From the cell containing the given text, extract its center point as [x, y] coordinate. 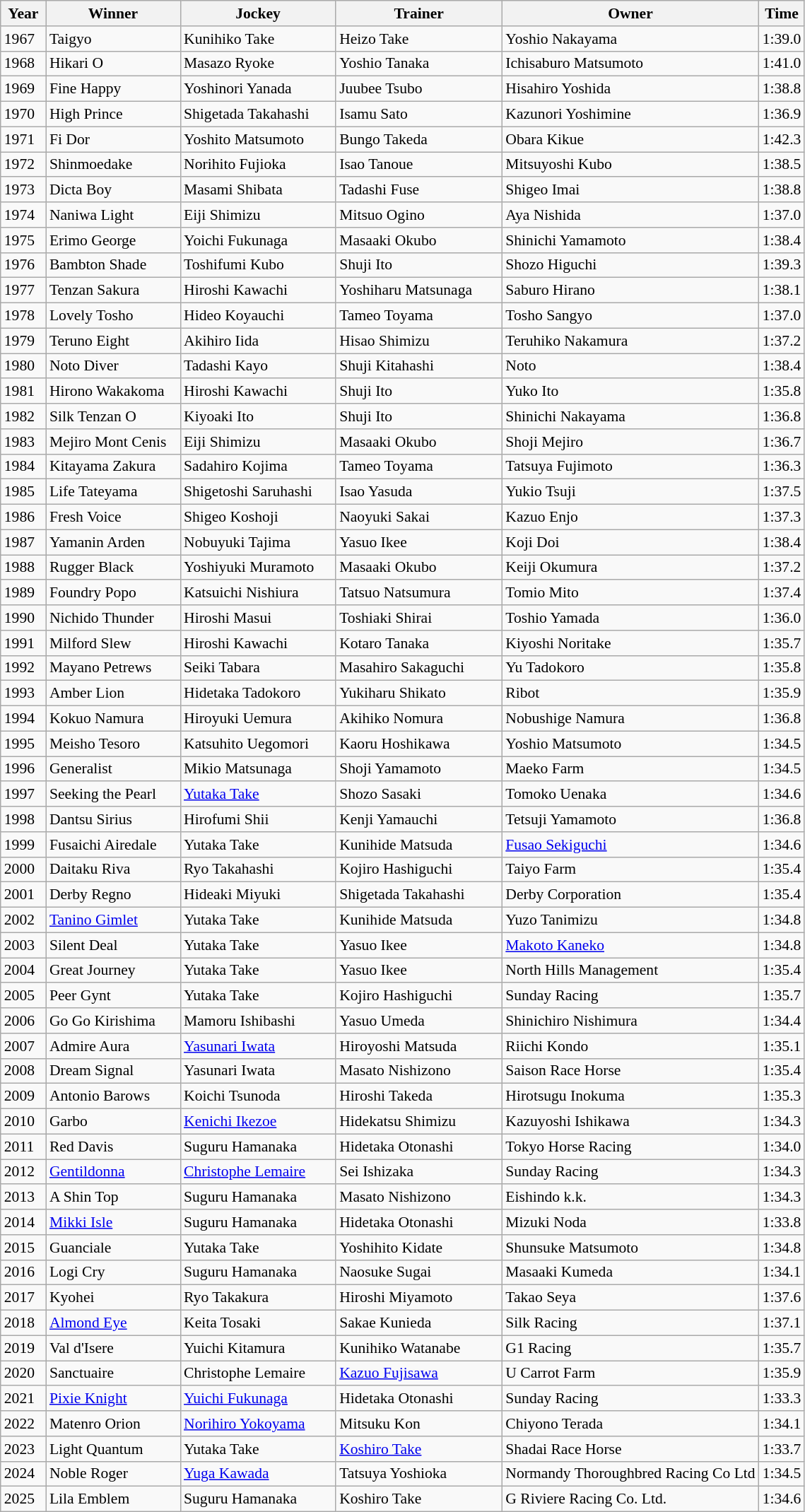
1967 [23, 39]
1:39.0 [782, 39]
Foundry Popo [113, 593]
Masazo Ryoke [258, 64]
Bambton Shade [113, 265]
1976 [23, 265]
1993 [23, 693]
1977 [23, 291]
Hikari O [113, 64]
Isamu Sato [418, 115]
Normandy Thoroughbred Racing Co Ltd [630, 1474]
Yu Tadokoro [630, 668]
Masaaki Kumeda [630, 1272]
Sakae Kunieda [418, 1323]
Isao Tanoue [418, 165]
1996 [23, 769]
1981 [23, 392]
Noto [630, 366]
1:37.3 [782, 517]
2025 [23, 1499]
Taigyo [113, 39]
Matenro Orion [113, 1424]
Hirofumi Shii [258, 819]
Antonio Barows [113, 1096]
Generalist [113, 769]
Makoto Kaneko [630, 945]
1:38.1 [782, 291]
Meisho Tesoro [113, 744]
2010 [23, 1122]
2017 [23, 1298]
Kotaro Tanaka [418, 643]
Katsuichi Nishiura [258, 593]
Saburo Hirano [630, 291]
Derby Regno [113, 895]
Shadai Race Horse [630, 1449]
Ichisaburo Matsumoto [630, 64]
2016 [23, 1272]
Yoshihito Kidate [418, 1248]
Amber Lion [113, 693]
Daitaku Riva [113, 869]
1:37.6 [782, 1298]
Shuji Kitahashi [418, 366]
Kitayama Zakura [113, 467]
Mayano Petrews [113, 668]
2012 [23, 1172]
Yuko Ito [630, 392]
Naniwa Light [113, 215]
Bungo Takeda [418, 139]
Kokuo Namura [113, 719]
Ryo Takakura [258, 1298]
Tokyo Horse Racing [630, 1147]
Ryo Takahashi [258, 869]
Koji Doi [630, 542]
Silk Tenzan O [113, 416]
High Prince [113, 115]
Fi Dor [113, 139]
Takao Seya [630, 1298]
Dantsu Sirius [113, 819]
Noto Diver [113, 366]
A Shin Top [113, 1197]
Norihito Fujioka [258, 165]
Yoshinori Yanada [258, 89]
2001 [23, 895]
Nobushige Namura [630, 719]
Sadahiro Kojima [258, 467]
Teruhiko Nakamura [630, 341]
Year [23, 13]
1980 [23, 366]
Kenichi Ikezoe [258, 1122]
Hiroshi Masui [258, 618]
1979 [23, 341]
Mejiro Mont Cenis [113, 442]
1999 [23, 845]
Shigeo Koshoji [258, 517]
Akihiro Iida [258, 341]
2003 [23, 945]
1994 [23, 719]
Shozo Sasaki [418, 795]
Mikio Matsunaga [258, 769]
Gentildonna [113, 1172]
1:33.3 [782, 1399]
1:41.0 [782, 64]
Tadashi Kayo [258, 366]
Hideaki Miyuki [258, 895]
Hiroyuki Uemura [258, 719]
Time [782, 13]
1990 [23, 618]
Tomoko Uenaka [630, 795]
Shinichi Nakayama [630, 416]
Seeking the Pearl [113, 795]
Tosho Sangyo [630, 316]
Fresh Voice [113, 517]
1:38.5 [782, 165]
Tatsuya Yoshioka [418, 1474]
Toshiaki Shirai [418, 618]
Pixie Knight [113, 1399]
Heizo Take [418, 39]
Tadashi Fuse [418, 190]
Owner [630, 13]
Yoichi Fukunaga [258, 240]
Kaoru Hoshikawa [418, 744]
Tenzan Sakura [113, 291]
Naosuke Sugai [418, 1272]
2019 [23, 1348]
Derby Corporation [630, 895]
1997 [23, 795]
Fusao Sekiguchi [630, 845]
Yuzo Tanimizu [630, 920]
Trainer [418, 13]
1984 [23, 467]
Great Journey [113, 971]
Isao Yasuda [418, 492]
1968 [23, 64]
1970 [23, 115]
Aya Nishida [630, 215]
Kazunori Yoshimine [630, 115]
Red Davis [113, 1147]
1987 [23, 542]
Hirono Wakakoma [113, 392]
1988 [23, 568]
Erimo George [113, 240]
Peer Gynt [113, 996]
Dicta Boy [113, 190]
2022 [23, 1424]
Garbo [113, 1122]
Go Go Kirishima [113, 1021]
Mamoru Ishibashi [258, 1021]
1983 [23, 442]
Yoshiharu Matsunaga [418, 291]
Kazuo Fujisawa [418, 1373]
Yoshio Nakayama [630, 39]
Eishindo k.k. [630, 1197]
Kenji Yamauchi [418, 819]
1974 [23, 215]
1978 [23, 316]
Rugger Black [113, 568]
Logi Cry [113, 1272]
U Carrot Farm [630, 1373]
Toshifumi Kubo [258, 265]
2004 [23, 971]
2007 [23, 1046]
1975 [23, 240]
Yuichi Kitamura [258, 1348]
Keita Tosaki [258, 1323]
Yoshio Matsumoto [630, 744]
Naoyuki Sakai [418, 517]
2023 [23, 1449]
Hideo Koyauchi [258, 316]
Jockey [258, 13]
2013 [23, 1197]
2018 [23, 1323]
Fine Happy [113, 89]
2021 [23, 1399]
1985 [23, 492]
Tetsuji Yamamoto [630, 819]
Toshio Yamada [630, 618]
1998 [23, 819]
2024 [23, 1474]
Tomio Mito [630, 593]
Katsuhito Uegomori [258, 744]
1:33.7 [782, 1449]
Milford Slew [113, 643]
Yoshito Matsumoto [258, 139]
2005 [23, 996]
2009 [23, 1096]
Tatsuya Fujimoto [630, 467]
Riichi Kondo [630, 1046]
Kiyoshi Noritake [630, 643]
Yoshio Tanaka [418, 64]
1989 [23, 593]
Yukiharu Shikato [418, 693]
Sanctuaire [113, 1373]
Winner [113, 13]
Hiroshi Miyamoto [418, 1298]
Mikki Isle [113, 1222]
1:42.3 [782, 139]
1:37.1 [782, 1323]
Lovely Tosho [113, 316]
1:37.5 [782, 492]
2011 [23, 1147]
Koichi Tsunoda [258, 1096]
Fusaichi Airedale [113, 845]
Norihiro Yokoyama [258, 1424]
Noble Roger [113, 1474]
Kazuyoshi Ishikawa [630, 1122]
Tanino Gimlet [113, 920]
Light Quantum [113, 1449]
1992 [23, 668]
Admire Aura [113, 1046]
Yuga Kawada [258, 1474]
Saison Race Horse [630, 1071]
1986 [23, 517]
Shoji Yamamoto [418, 769]
1971 [23, 139]
Akihiko Nomura [418, 719]
Hidekatsu Shimizu [418, 1122]
Obara Kikue [630, 139]
Tatsuo Natsumura [418, 593]
Mizuki Noda [630, 1222]
Hirotsugu Inokuma [630, 1096]
Nichido Thunder [113, 618]
1:37.4 [782, 593]
Shinmoedake [113, 165]
Mitsuku Kon [418, 1424]
Seiki Tabara [258, 668]
North Hills Management [630, 971]
Kazuo Enjo [630, 517]
1:36.0 [782, 618]
1991 [23, 643]
Ribot [630, 693]
Silk Racing [630, 1323]
Val d'Isere [113, 1348]
Sei Ishizaka [418, 1172]
Hiroshi Takeda [418, 1096]
Kiyoaki Ito [258, 416]
1973 [23, 190]
Juubee Tsubo [418, 89]
1995 [23, 744]
1:39.3 [782, 265]
Life Tateyama [113, 492]
Masahiro Sakaguchi [418, 668]
Teruno Eight [113, 341]
2002 [23, 920]
Kunihiko Watanabe [418, 1348]
Masami Shibata [258, 190]
1:34.0 [782, 1147]
1:36.7 [782, 442]
Yamanin Arden [113, 542]
Shunsuke Matsumoto [630, 1248]
Kunihiko Take [258, 39]
Yuichi Fukunaga [258, 1399]
Shinichiro Nishimura [630, 1021]
2006 [23, 1021]
Shoji Mejiro [630, 442]
G Riviere Racing Co. Ltd. [630, 1499]
1:34.4 [782, 1021]
Shigeo Imai [630, 190]
1:36.9 [782, 115]
2020 [23, 1373]
2015 [23, 1248]
Yoshiyuki Muramoto [258, 568]
Dream Signal [113, 1071]
Mitsuyoshi Kubo [630, 165]
1:35.1 [782, 1046]
1982 [23, 416]
2008 [23, 1071]
Chiyono Terada [630, 1424]
1969 [23, 89]
Yukio Tsuji [630, 492]
Hidetaka Tadokoro [258, 693]
2014 [23, 1222]
Silent Deal [113, 945]
Almond Eye [113, 1323]
Nobuyuki Tajima [258, 542]
Shigetoshi Saruhashi [258, 492]
2000 [23, 869]
Yasuo Umeda [418, 1021]
Shinichi Yamamoto [630, 240]
1:35.3 [782, 1096]
Keiji Okumura [630, 568]
Lila Emblem [113, 1499]
Mitsuo Ogino [418, 215]
Taiyo Farm [630, 869]
Kyohei [113, 1298]
Hiroyoshi Matsuda [418, 1046]
1:33.8 [782, 1222]
Hisao Shimizu [418, 341]
Hisahiro Yoshida [630, 89]
1:36.3 [782, 467]
Shozo Higuchi [630, 265]
Guanciale [113, 1248]
1972 [23, 165]
G1 Racing [630, 1348]
Maeko Farm [630, 769]
